For the text-containing cell, return its midpoint in (x, y) coordinate format. 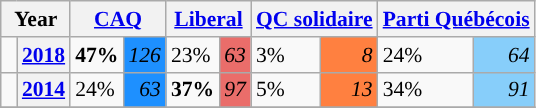
QC solidaire (314, 19)
Year (36, 19)
5% (286, 90)
3% (286, 55)
64 (504, 55)
2018 (44, 55)
8 (350, 55)
37% (192, 90)
Liberal (208, 19)
47% (96, 55)
2014 (44, 90)
97 (235, 90)
23% (192, 55)
CAQ (118, 19)
Parti Québécois (456, 19)
91 (504, 90)
126 (144, 55)
34% (426, 90)
13 (350, 90)
